Pinpoint the cell where the given text exists, returning its [X, Y] midpoint coordinate. 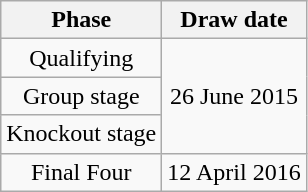
12 April 2016 [234, 172]
Final Four [82, 172]
26 June 2015 [234, 96]
Group stage [82, 96]
Phase [82, 20]
Draw date [234, 20]
Qualifying [82, 58]
Knockout stage [82, 134]
